Locate the cell with the specified text and output its (x, y) center coordinate. 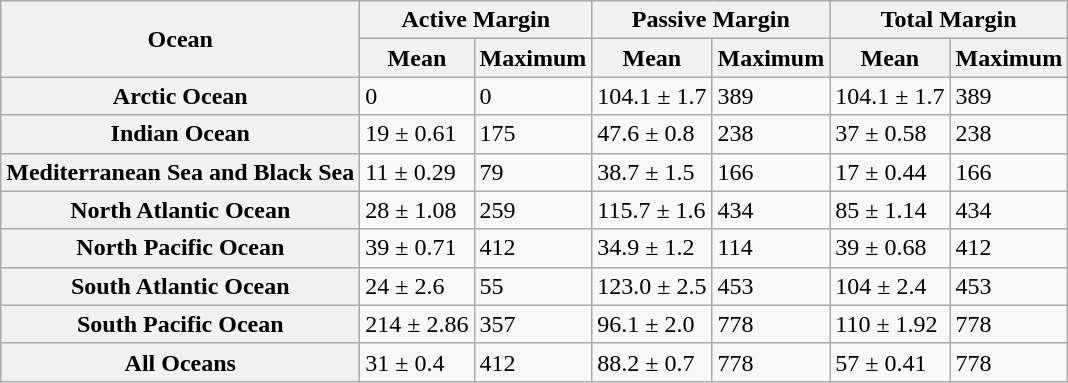
11 ± 0.29 (417, 172)
Arctic Ocean (180, 96)
34.9 ± 1.2 (652, 248)
110 ± 1.92 (890, 324)
88.2 ± 0.7 (652, 362)
85 ± 1.14 (890, 210)
Passive Margin (711, 20)
All Oceans (180, 362)
North Atlantic Ocean (180, 210)
Total Margin (949, 20)
123.0 ± 2.5 (652, 286)
175 (533, 134)
South Atlantic Ocean (180, 286)
55 (533, 286)
57 ± 0.41 (890, 362)
259 (533, 210)
17 ± 0.44 (890, 172)
37 ± 0.58 (890, 134)
38.7 ± 1.5 (652, 172)
Indian Ocean (180, 134)
96.1 ± 2.0 (652, 324)
31 ± 0.4 (417, 362)
28 ± 1.08 (417, 210)
39 ± 0.71 (417, 248)
79 (533, 172)
19 ± 0.61 (417, 134)
South Pacific Ocean (180, 324)
214 ± 2.86 (417, 324)
114 (771, 248)
47.6 ± 0.8 (652, 134)
Mediterranean Sea and Black Sea (180, 172)
Active Margin (476, 20)
Ocean (180, 39)
357 (533, 324)
115.7 ± 1.6 (652, 210)
104 ± 2.4 (890, 286)
North Pacific Ocean (180, 248)
24 ± 2.6 (417, 286)
39 ± 0.68 (890, 248)
